Output the [X, Y] coordinate of the center of the cell containing the given text.  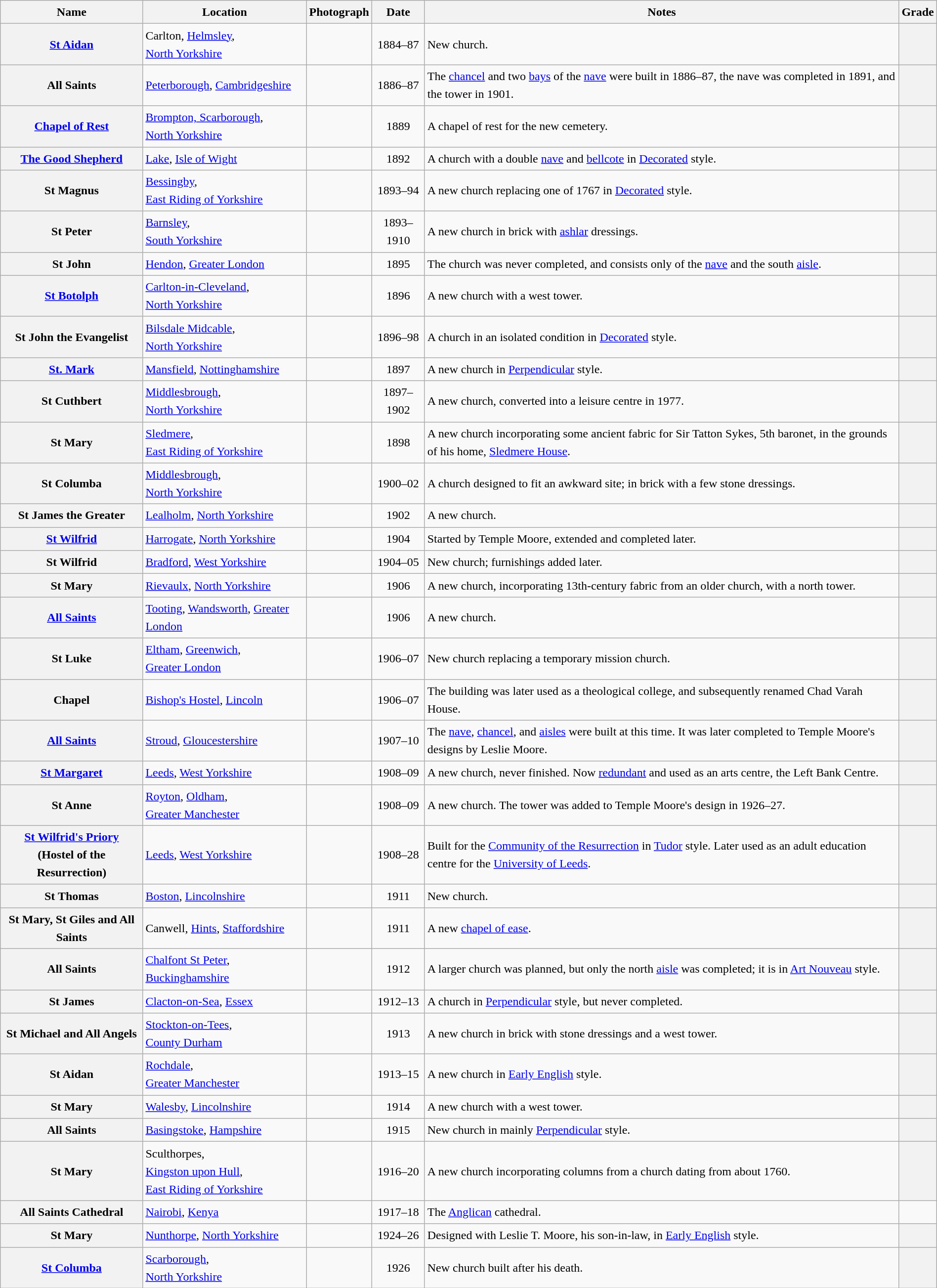
Rievaulx, North Yorkshire [224, 585]
Photograph [339, 12]
A new church in Perpendicular style. [662, 369]
1912–13 [398, 1001]
Sculthorpes,Kingston upon Hull,East Riding of Yorkshire [224, 1171]
Stroud, Gloucestershire [224, 740]
1896–98 [398, 337]
The building was later used as a theological college, and subsequently renamed Chad Varah House. [662, 700]
Location [224, 12]
The nave, chancel, and aisles were built at this time. It was later completed to Temple Moore's designs by Leslie Moore. [662, 740]
1916–20 [398, 1171]
1896 [398, 296]
A new church in brick with ashlar dressings. [662, 231]
Nairobi, Kenya [224, 1212]
St James [72, 1001]
1895 [398, 264]
St Botolph [72, 296]
A new church, never finished. Now redundant and used as an arts centre, the Left Bank Centre. [662, 773]
The Anglican cathedral. [662, 1212]
Designed with Leslie T. Moore, his son-in-law, in Early English style. [662, 1236]
A new church. The tower was added to Temple Moore's design in 1926–27. [662, 805]
St Margaret [72, 773]
Walesby, Lincolnshire [224, 1107]
St James the Greater [72, 516]
A church in Perpendicular style, but never completed. [662, 1001]
1897 [398, 369]
St Magnus [72, 191]
New church; furnishings added later. [662, 562]
Stockton-on-Tees,County Durham [224, 1034]
Date [398, 12]
A new church in Early English style. [662, 1074]
St Luke [72, 658]
1917–18 [398, 1212]
Tooting, Wandsworth, Greater London [224, 618]
1892 [398, 158]
A new church incorporating some ancient fabric for Sir Tatton Sykes, 5th baronet, in the grounds of his home, Sledmere House. [662, 443]
A new church, incorporating 13th-century fabric from an older church, with a north tower. [662, 585]
A church with a double nave and bellcote in Decorated style. [662, 158]
1915 [398, 1130]
Notes [662, 12]
1902 [398, 516]
The Good Shepherd [72, 158]
A new church incorporating columns from a church dating from about 1760. [662, 1171]
Boston, Lincolnshire [224, 896]
1926 [398, 1267]
1913 [398, 1034]
St Thomas [72, 896]
New church replacing a temporary mission church. [662, 658]
A new church in brick with stone dressings and a west tower. [662, 1034]
Grade [918, 12]
1908–28 [398, 855]
1907–10 [398, 740]
1893–1910 [398, 231]
1913–15 [398, 1074]
St Wilfrid's Priory (Hostel of the Resurrection) [72, 855]
Mansfield, Nottinghamshire [224, 369]
A new church, converted into a leisure centre in 1977. [662, 401]
Eltham, Greenwich,Greater London [224, 658]
A new church replacing one of 1767 in Decorated style. [662, 191]
A larger church was planned, but only the north aisle was completed; it is in Art Nouveau style. [662, 969]
1904 [398, 539]
Barnsley,South Yorkshire [224, 231]
Chalfont St Peter, Buckinghamshire [224, 969]
Harrogate, North Yorkshire [224, 539]
Started by Temple Moore, extended and completed later. [662, 539]
Rochdale,Greater Manchester [224, 1074]
St Cuthbert [72, 401]
Bishop's Hostel, Lincoln [224, 700]
Lake, Isle of Wight [224, 158]
Bessingby,East Riding of Yorkshire [224, 191]
Hendon, Greater London [224, 264]
A new chapel of ease. [662, 928]
Basingstoke, Hampshire [224, 1130]
1889 [398, 127]
St John [72, 264]
Chapel [72, 700]
Chapel of Rest [72, 127]
Peterborough, Cambridgeshire [224, 85]
1884–87 [398, 44]
1898 [398, 443]
Royton, Oldham,Greater Manchester [224, 805]
St. Mark [72, 369]
St Peter [72, 231]
Scarborough,North Yorkshire [224, 1267]
A church in an isolated condition in Decorated style. [662, 337]
1904–05 [398, 562]
Bilsdale Midcable,North Yorkshire [224, 337]
1914 [398, 1107]
1893–94 [398, 191]
A church designed to fit an awkward site; in brick with a few stone dressings. [662, 483]
Sledmere,East Riding of Yorkshire [224, 443]
Built for the Community of the Resurrection in Tudor style. Later used as an adult education centre for the University of Leeds. [662, 855]
Brompton, Scarborough,North Yorkshire [224, 127]
1886–87 [398, 85]
Name [72, 12]
Carlton-in-Cleveland,North Yorkshire [224, 296]
New church built after his death. [662, 1267]
Carlton, Helmsley,North Yorkshire [224, 44]
New church in mainly Perpendicular style. [662, 1130]
A chapel of rest for the new cemetery. [662, 127]
The church was never completed, and consists only of the nave and the south aisle. [662, 264]
St Mary, St Giles and All Saints [72, 928]
St Anne [72, 805]
Bradford, West Yorkshire [224, 562]
1900–02 [398, 483]
Nunthorpe, North Yorkshire [224, 1236]
St John the Evangelist [72, 337]
All Saints Cathedral [72, 1212]
1912 [398, 969]
1897–1902 [398, 401]
1924–26 [398, 1236]
St Michael and All Angels [72, 1034]
Lealholm, North Yorkshire [224, 516]
Clacton-on-Sea, Essex [224, 1001]
The chancel and two bays of the nave were built in 1886–87, the nave was completed in 1891, and the tower in 1901. [662, 85]
Canwell, Hints, Staffordshire [224, 928]
